Scan for the cell matching the given text and deliver its (x, y) coordinate at center. 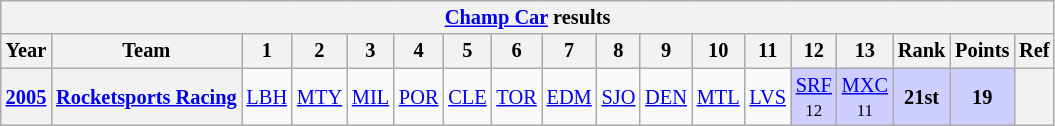
4 (418, 51)
LBH (267, 97)
LVS (768, 97)
21st (922, 97)
9 (666, 51)
MIL (370, 97)
12 (814, 51)
2005 (26, 97)
Rocketsports Racing (146, 97)
Rank (922, 51)
MTL (718, 97)
EDM (570, 97)
MXC11 (865, 97)
Ref (1034, 51)
11 (768, 51)
MTY (320, 97)
19 (982, 97)
Points (982, 51)
Year (26, 51)
DEN (666, 97)
SJO (619, 97)
6 (517, 51)
TOR (517, 97)
2 (320, 51)
Team (146, 51)
1 (267, 51)
3 (370, 51)
SRF12 (814, 97)
5 (467, 51)
Champ Car results (528, 17)
10 (718, 51)
CLE (467, 97)
POR (418, 97)
8 (619, 51)
7 (570, 51)
13 (865, 51)
